Provide the (x, y) coordinate of the cell's center where the given text is located.  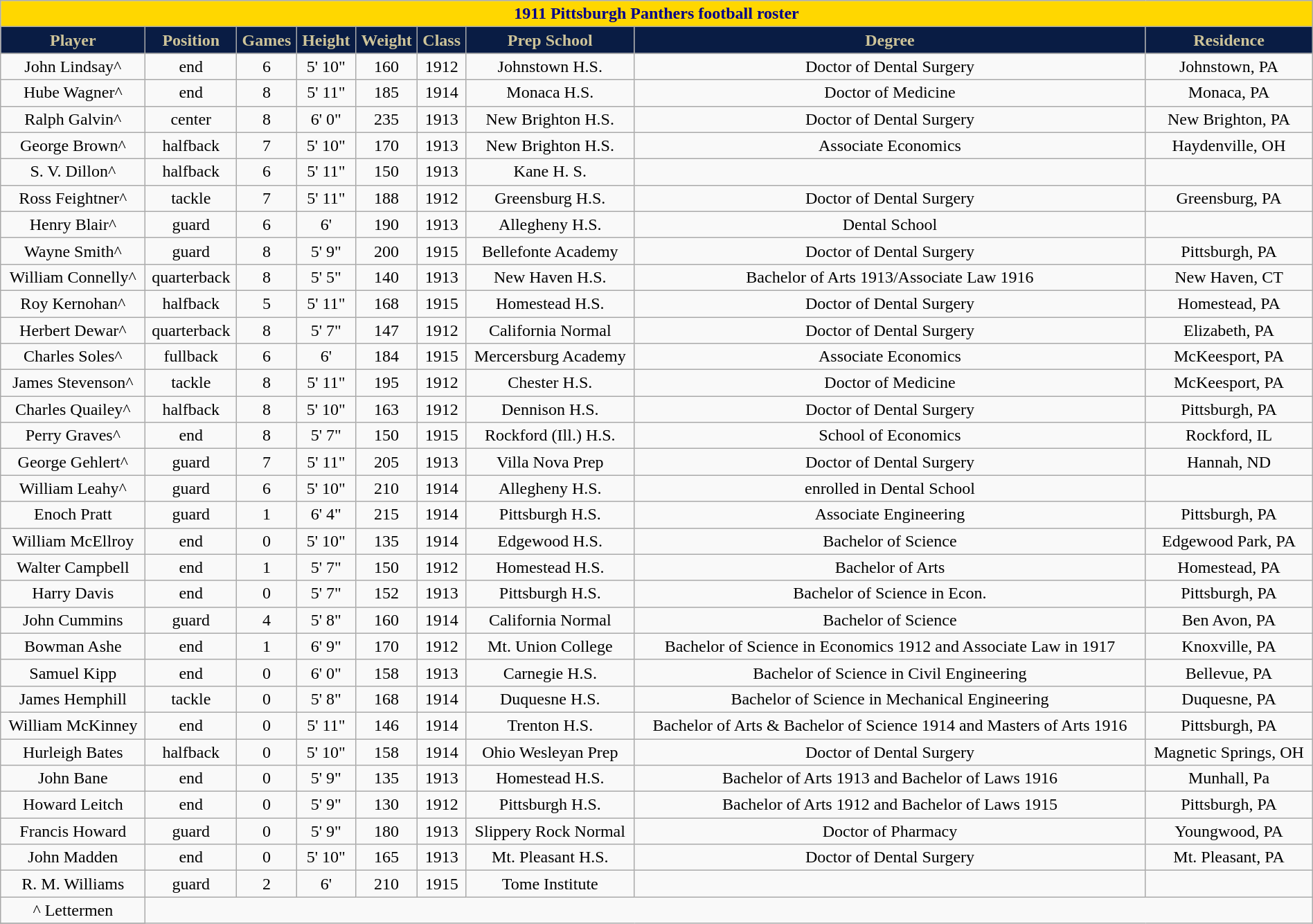
4 (267, 620)
Bachelor of Arts 1913/Associate Law 1916 (890, 277)
Herbert Dewar^ (73, 330)
Kane H. S. (550, 172)
Ross Feightner^ (73, 198)
Carnegie H.S. (550, 673)
Hannah, ND (1229, 462)
William Connelly^ (73, 277)
Ohio Wesleyan Prep (550, 752)
Bachelor of Science in Mechanical Engineering (890, 699)
Walter Campbell (73, 567)
Degree (890, 40)
James Hemphill (73, 699)
Ralph Galvin^ (73, 119)
John Cummins (73, 620)
Perry Graves^ (73, 436)
Doctor of Pharmacy (890, 831)
Charles Soles^ (73, 357)
Bellefonte Academy (550, 251)
Rockford (Ill.) H.S. (550, 436)
Slippery Rock Normal (550, 831)
Bachelor of Arts (890, 567)
Hurleigh Bates (73, 752)
S. V. Dillon^ (73, 172)
200 (386, 251)
New Brighton, PA (1229, 119)
Charles Quailey^ (73, 409)
Roy Kernohan^ (73, 303)
fullback (191, 357)
Player (73, 40)
Bachelor of Arts 1913 and Bachelor of Laws 1916 (890, 779)
Bachelor of Science in Civil Engineering (890, 673)
New Haven, CT (1229, 277)
Position (191, 40)
Mt. Union College (550, 646)
enrolled in Dental School (890, 488)
Hube Wagner^ (73, 93)
235 (386, 119)
Class (442, 40)
Greensburg, PA (1229, 198)
Bachelor of Science in Economics 1912 and Associate Law in 1917 (890, 646)
center (191, 119)
Bowman Ashe (73, 646)
Villa Nova Prep (550, 462)
205 (386, 462)
William Leahy^ (73, 488)
5 (267, 303)
Enoch Pratt (73, 515)
2 (267, 884)
New Haven H.S. (550, 277)
Wayne Smith^ (73, 251)
184 (386, 357)
Duquesne H.S. (550, 699)
Bachelor of Science in Econ. (890, 594)
Johnstown, PA (1229, 66)
Monaca H.S. (550, 93)
Howard Leitch (73, 805)
Johnstown H.S. (550, 66)
Mt. Pleasant H.S. (550, 858)
^ Lettermen (73, 910)
Dental School (890, 224)
Height (325, 40)
John Madden (73, 858)
James Stevenson^ (73, 383)
Duquesne, PA (1229, 699)
165 (386, 858)
William McEllroy (73, 541)
Rockford, IL (1229, 436)
John Bane (73, 779)
George Gehlert^ (73, 462)
215 (386, 515)
Youngwood, PA (1229, 831)
Edgewood Park, PA (1229, 541)
6' 4" (325, 515)
Greensburg H.S. (550, 198)
Knoxville, PA (1229, 646)
195 (386, 383)
6' 9" (325, 646)
180 (386, 831)
Elizabeth, PA (1229, 330)
John Lindsay^ (73, 66)
Bellevue, PA (1229, 673)
152 (386, 594)
140 (386, 277)
Associate Engineering (890, 515)
Dennison H.S. (550, 409)
188 (386, 198)
163 (386, 409)
Prep School (550, 40)
147 (386, 330)
Mercersburg Academy (550, 357)
Tome Institute (550, 884)
Monaca, PA (1229, 93)
Magnetic Springs, OH (1229, 752)
Trenton H.S. (550, 725)
Weight (386, 40)
5' 5" (325, 277)
146 (386, 725)
1911 Pittsburgh Panthers football roster (656, 14)
Residence (1229, 40)
Mt. Pleasant, PA (1229, 858)
185 (386, 93)
Harry Davis (73, 594)
Munhall, Pa (1229, 779)
Games (267, 40)
Bachelor of Arts 1912 and Bachelor of Laws 1915 (890, 805)
Henry Blair^ (73, 224)
Chester H.S. (550, 383)
School of Economics (890, 436)
Edgewood H.S. (550, 541)
Francis Howard (73, 831)
Haydenville, OH (1229, 145)
Bachelor of Arts & Bachelor of Science 1914 and Masters of Arts 1916 (890, 725)
Samuel Kipp (73, 673)
190 (386, 224)
R. M. Williams (73, 884)
130 (386, 805)
Ben Avon, PA (1229, 620)
William McKinney (73, 725)
George Brown^ (73, 145)
